From the cell containing the given text, extract its center point as [X, Y] coordinate. 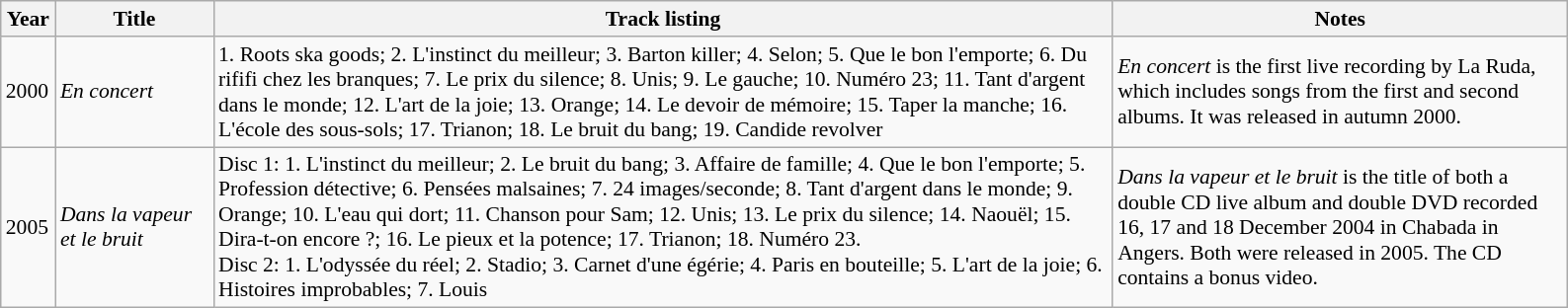
Year [28, 19]
Notes [1340, 19]
2005 [28, 227]
En concert is the first live recording by La Ruda, which includes songs from the first and second albums. It was released in autumn 2000. [1340, 92]
2000 [28, 92]
En concert [134, 92]
Track listing [663, 19]
Dans la vapeur et le bruit [134, 227]
Title [134, 19]
